Return [x, y] of the center of cell containing provided text 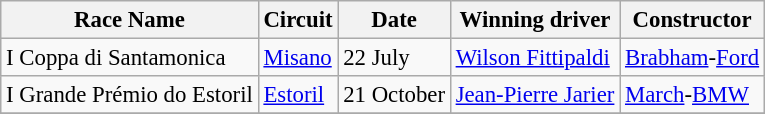
21 October [394, 95]
Misano [298, 58]
Wilson Fittipaldi [534, 58]
Date [394, 20]
I Grande Prémio do Estoril [130, 95]
Winning driver [534, 20]
I Coppa di Santamonica [130, 58]
Brabham-Ford [692, 58]
March-BMW [692, 95]
Constructor [692, 20]
Race Name [130, 20]
Circuit [298, 20]
22 July [394, 58]
Jean-Pierre Jarier [534, 95]
Estoril [298, 95]
